Locate the cell with the specified text and output its (X, Y) center coordinate. 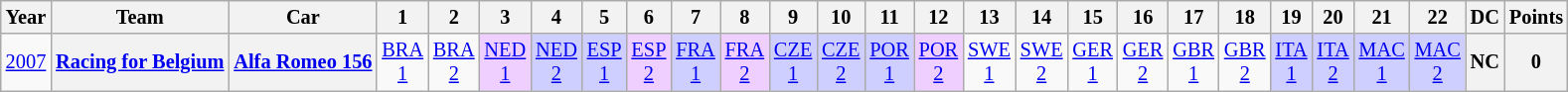
ESP1 (604, 62)
5 (604, 17)
SWE1 (990, 62)
0 (1536, 62)
GBR2 (1245, 62)
11 (888, 17)
16 (1143, 17)
NED1 (506, 62)
3 (506, 17)
22 (1438, 17)
MAC2 (1438, 62)
GBR1 (1193, 62)
7 (696, 17)
Alfa Romeo 156 (302, 62)
1 (402, 17)
POR1 (888, 62)
2 (454, 17)
2007 (26, 62)
ITA1 (1292, 62)
NC (1485, 62)
17 (1193, 17)
SWE2 (1041, 62)
ESP2 (650, 62)
POR2 (938, 62)
MAC1 (1382, 62)
FRA2 (745, 62)
DC (1485, 17)
9 (793, 17)
21 (1382, 17)
13 (990, 17)
4 (556, 17)
6 (650, 17)
20 (1333, 17)
FRA1 (696, 62)
Points (1536, 17)
CZE1 (793, 62)
BRA1 (402, 62)
Racing for Belgium (139, 62)
NED2 (556, 62)
14 (1041, 17)
ITA2 (1333, 62)
Team (139, 17)
8 (745, 17)
18 (1245, 17)
GER2 (1143, 62)
CZE2 (841, 62)
Car (302, 17)
GER1 (1092, 62)
BRA2 (454, 62)
10 (841, 17)
15 (1092, 17)
19 (1292, 17)
12 (938, 17)
Year (26, 17)
